Scan for the cell matching the given text and deliver its [x, y] coordinate at center. 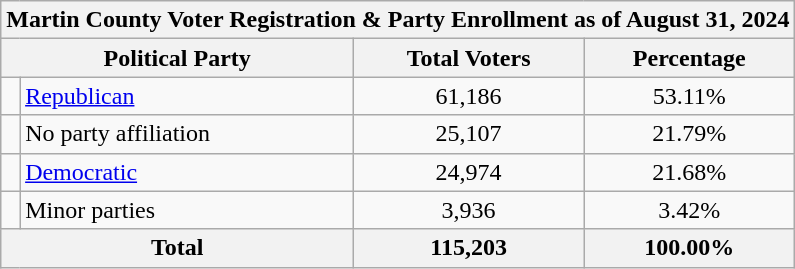
3.42% [690, 210]
Political Party [178, 58]
24,974 [469, 172]
25,107 [469, 134]
Total Voters [469, 58]
61,186 [469, 96]
No party affiliation [187, 134]
Percentage [690, 58]
21.79% [690, 134]
Total [178, 248]
115,203 [469, 248]
3,936 [469, 210]
21.68% [690, 172]
53.11% [690, 96]
Republican [187, 96]
Martin County Voter Registration & Party Enrollment as of August 31, 2024 [398, 20]
Minor parties [187, 210]
Democratic [187, 172]
100.00% [690, 248]
